Provide the [X, Y] coordinate of the cell's center where the given text is located.  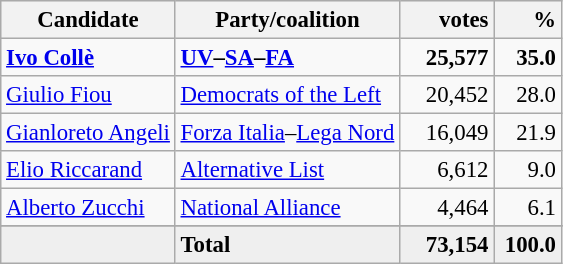
6.1 [528, 208]
Alberto Zucchi [88, 208]
Candidate [88, 20]
Ivo Collè [88, 58]
UV–SA–FA [287, 58]
100.0 [528, 245]
% [528, 20]
votes [447, 20]
4,464 [447, 208]
Democrats of the Left [287, 95]
6,612 [447, 170]
Forza Italia–Lega Nord [287, 133]
25,577 [447, 58]
Total [287, 245]
73,154 [447, 245]
Alternative List [287, 170]
Party/coalition [287, 20]
21.9 [528, 133]
Gianloreto Angeli [88, 133]
35.0 [528, 58]
20,452 [447, 95]
28.0 [528, 95]
Elio Riccarand [88, 170]
National Alliance [287, 208]
Giulio Fiou [88, 95]
9.0 [528, 170]
16,049 [447, 133]
